Return (X, Y) of the center of cell containing provided text 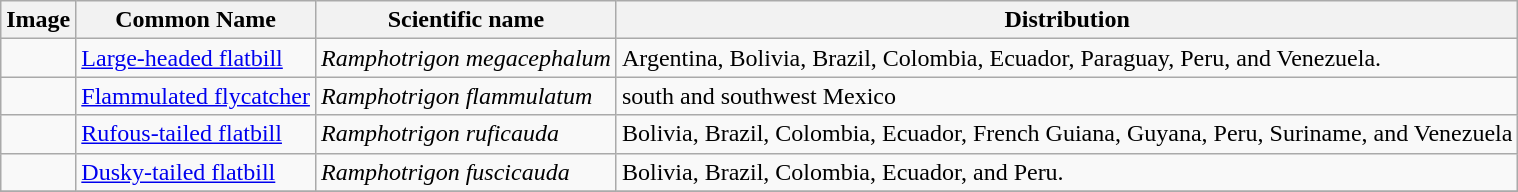
Bolivia, Brazil, Colombia, Ecuador, French Guiana, Guyana, Peru, Suriname, and Venezuela (1066, 134)
Ramphotrigon fuscicauda (466, 172)
Image (38, 20)
Distribution (1066, 20)
Ramphotrigon ruficauda (466, 134)
Ramphotrigon megacephalum (466, 58)
Ramphotrigon flammulatum (466, 96)
Large-headed flatbill (196, 58)
Scientific name (466, 20)
Argentina, Bolivia, Brazil, Colombia, Ecuador, Paraguay, Peru, and Venezuela. (1066, 58)
Dusky-tailed flatbill (196, 172)
Common Name (196, 20)
Flammulated flycatcher (196, 96)
south and southwest Mexico (1066, 96)
Rufous-tailed flatbill (196, 134)
Bolivia, Brazil, Colombia, Ecuador, and Peru. (1066, 172)
